Identify which cell holds the provided text, then report its [x, y] central coordinate. 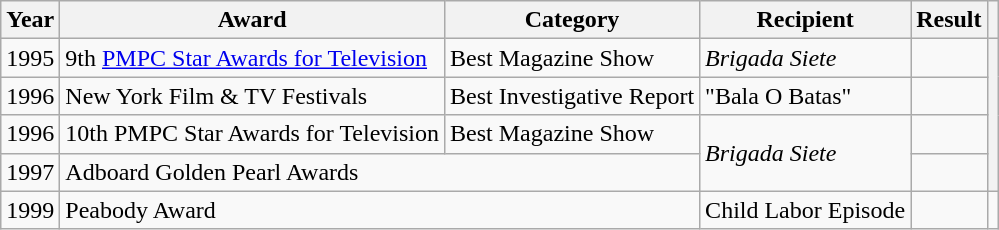
"Bala O Batas" [806, 96]
New York Film & TV Festivals [252, 96]
Result [949, 20]
10th PMPC Star Awards for Television [252, 134]
Child Labor Episode [806, 210]
Best Investigative Report [572, 96]
1995 [30, 58]
Peabody Award [380, 210]
Year [30, 20]
Adboard Golden Pearl Awards [380, 172]
9th PMPC Star Awards for Television [252, 58]
1997 [30, 172]
1999 [30, 210]
Category [572, 20]
Award [252, 20]
Recipient [806, 20]
